Extract the (X, Y) coordinate from the center of the cell holding the provided text.  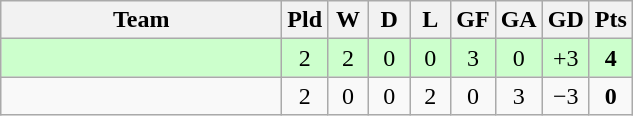
Pts (610, 20)
+3 (566, 58)
Pld (305, 20)
4 (610, 58)
GA (518, 20)
GD (566, 20)
Team (142, 20)
L (430, 20)
GF (473, 20)
W (348, 20)
D (390, 20)
−3 (566, 96)
